Detect which cell encompasses the target text, then output its [X, Y] center coordinate. 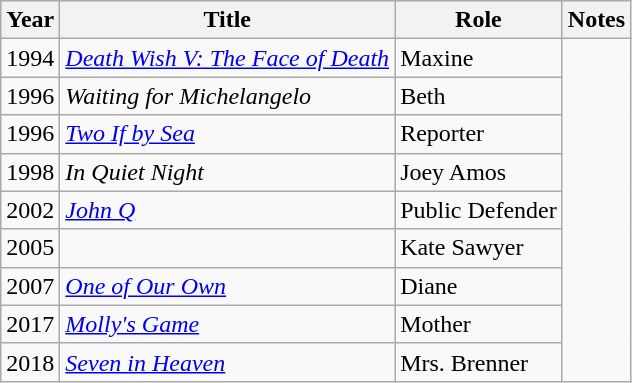
2017 [30, 324]
John Q [228, 210]
Notes [596, 20]
2005 [30, 248]
Title [228, 20]
Waiting for Michelangelo [228, 96]
In Quiet Night [228, 172]
Maxine [479, 58]
Death Wish V: The Face of Death [228, 58]
One of Our Own [228, 286]
Kate Sawyer [479, 248]
2007 [30, 286]
Public Defender [479, 210]
Joey Amos [479, 172]
Role [479, 20]
Reporter [479, 134]
1998 [30, 172]
Two If by Sea [228, 134]
Molly's Game [228, 324]
Year [30, 20]
Seven in Heaven [228, 362]
Diane [479, 286]
Beth [479, 96]
1994 [30, 58]
2002 [30, 210]
Mrs. Brenner [479, 362]
2018 [30, 362]
Mother [479, 324]
